Find where the given text appears and provide that cell's center as (x, y) coordinate. 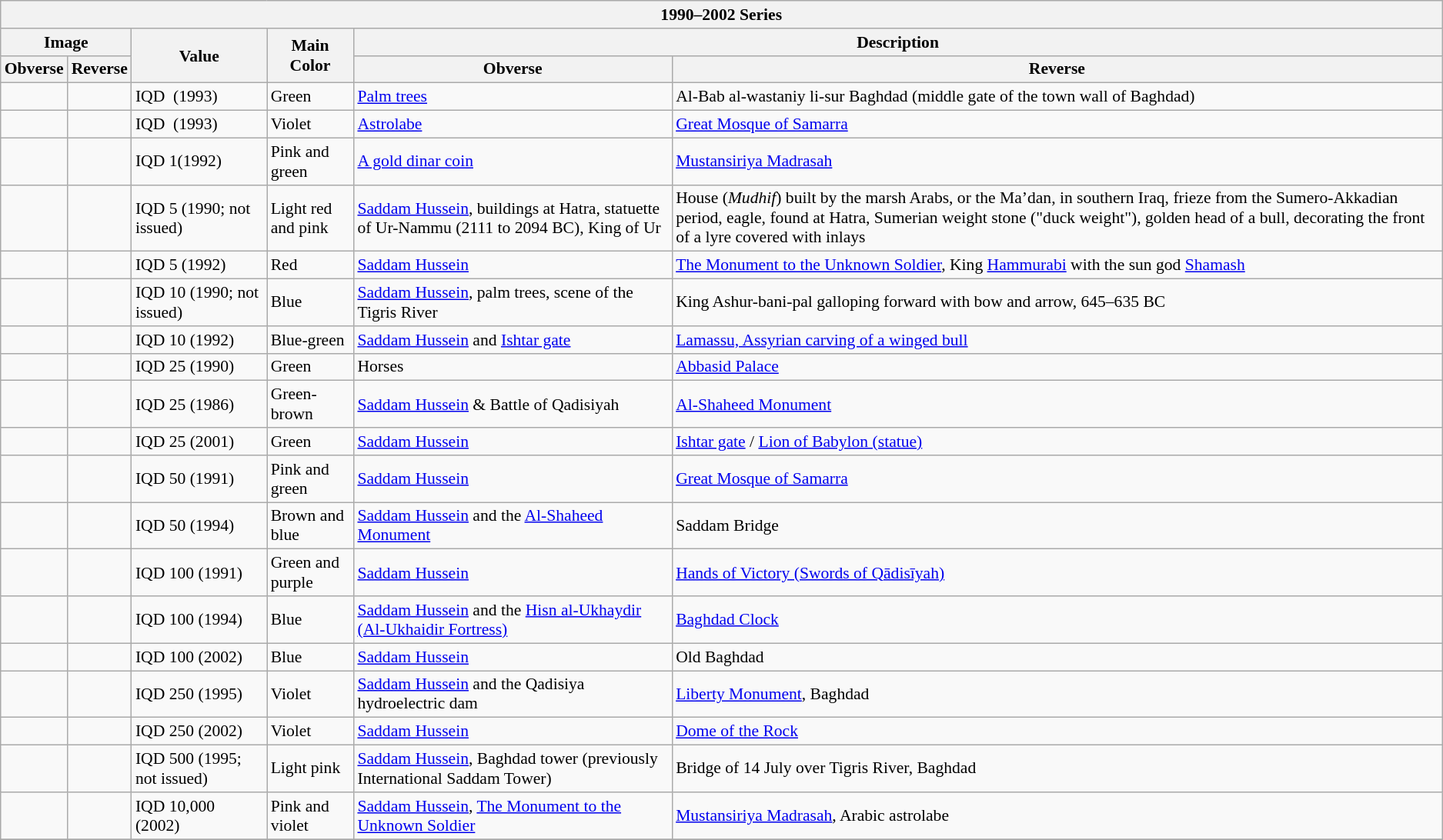
Old Baghdad (1057, 657)
IQD 50 (1994) (199, 526)
IQD 250 (1995) (199, 694)
Brown and blue (311, 526)
IQD 5 (1992) (199, 265)
Saddam Hussein & Battle of Qadisiyah (513, 405)
Saddam Hussein and the Hisn al-Ukhaydir (Al-Ukhaidir Fortress) (513, 620)
Hands of Victory (Swords of Qādisīyah) (1057, 572)
1990–2002 Series (722, 15)
Blue-green (311, 340)
IQD 100 (1991) (199, 572)
Mustansiriya Madrasah, Arabic astrolabe (1057, 815)
Mustansiriya Madrasah (1057, 162)
IQD 500 (1995; not issued) (199, 769)
Ishtar gate / Lion of Babylon (statue) (1057, 442)
Astrolabe (513, 125)
A gold dinar coin (513, 162)
Saddam Hussein and the Qadisiya hydroelectric dam (513, 694)
King Ashur-bani-pal galloping forward with bow and arrow, 645–635 BC (1057, 303)
Saddam Hussein and Ishtar gate (513, 340)
Saddam Hussein, palm trees, scene of the Tigris River (513, 303)
IQD 25 (2001) (199, 442)
Saddam Hussein and the Al-Shaheed Monument (513, 526)
Abbasid Palace (1057, 367)
IQD 10 (1992) (199, 340)
Green and purple (311, 572)
IQD 25 (1986) (199, 405)
Image (66, 42)
IQD 250 (2002) (199, 732)
IQD 5 (1990; not issued) (199, 218)
Light red and pink (311, 218)
IQD 100 (2002) (199, 657)
IQD 10,000 (2002) (199, 815)
Saddam Bridge (1057, 526)
IQD 10 (1990; not issued) (199, 303)
Palm trees (513, 97)
The Monument to the Unknown Soldier, King Hammurabi with the sun god Shamash (1057, 265)
Light pink (311, 769)
Al-Bab al-wastaniy li-sur Baghdad (middle gate of the town wall of Baghdad) (1057, 97)
Pink and violet (311, 815)
Dome of the Rock (1057, 732)
Al-Shaheed Monument (1057, 405)
Baghdad Clock (1057, 620)
IQD 50 (1991) (199, 478)
Liberty Monument, Baghdad (1057, 694)
Value (199, 55)
IQD 25 (1990) (199, 367)
Lamassu, Assyrian carving of a winged bull (1057, 340)
IQD 100 (1994) (199, 620)
Saddam Hussein, buildings at Hatra, statuette of Ur-Nammu (2111 to 2094 BC), King of Ur (513, 218)
Saddam Hussein, Baghdad tower (previously International Saddam Tower) (513, 769)
Main Color (311, 55)
Saddam Hussein, The Monument to the Unknown Soldier (513, 815)
Horses (513, 367)
Bridge of 14 July over Tigris River, Baghdad (1057, 769)
Red (311, 265)
IQD 1(1992) (199, 162)
Description (897, 42)
Green-brown (311, 405)
